Search for the cell housing the specified text and yield its [X, Y] center coordinate. 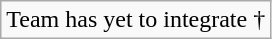
Team has yet to integrate † [136, 20]
